Determine the (x, y) coordinate at the center of the cell enclosing the given text.  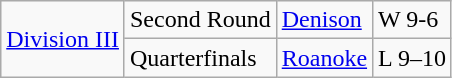
Denison (324, 20)
Roanoke (324, 58)
L 9–10 (412, 58)
Second Round (200, 20)
W 9-6 (412, 20)
Division III (63, 39)
Quarterfinals (200, 58)
